Search for the cell housing the specified text and yield its [x, y] center coordinate. 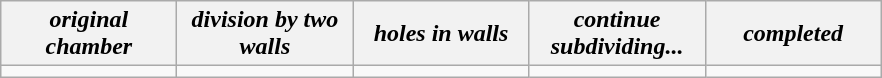
original chamber [89, 34]
division by two walls [265, 34]
continue subdividing... [617, 34]
holes in walls [441, 34]
completed [793, 34]
